Pinpoint the cell where the given text exists, returning its [x, y] midpoint coordinate. 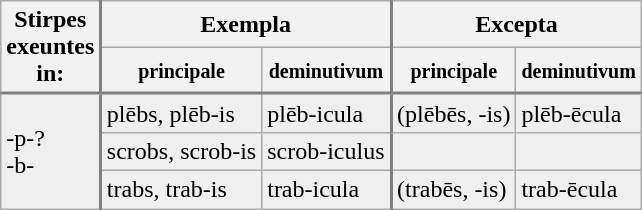
trab-icula [326, 189]
trab-ēcula [578, 189]
Stirpes exeuntes in: [51, 48]
(trabēs, -is) [454, 189]
Exempla [246, 24]
plēbs, plēb-is [182, 114]
(plēbēs, -is) [454, 114]
trabs, trab-is [182, 189]
plēb-icula [326, 114]
scrobs, scrob-is [182, 151]
-p-? -b- [51, 152]
Excepta [516, 24]
plēb-ēcula [578, 114]
scrob-iculus [326, 151]
